Capture the cell that displays the provided text and extract its (X, Y) central coordinate. 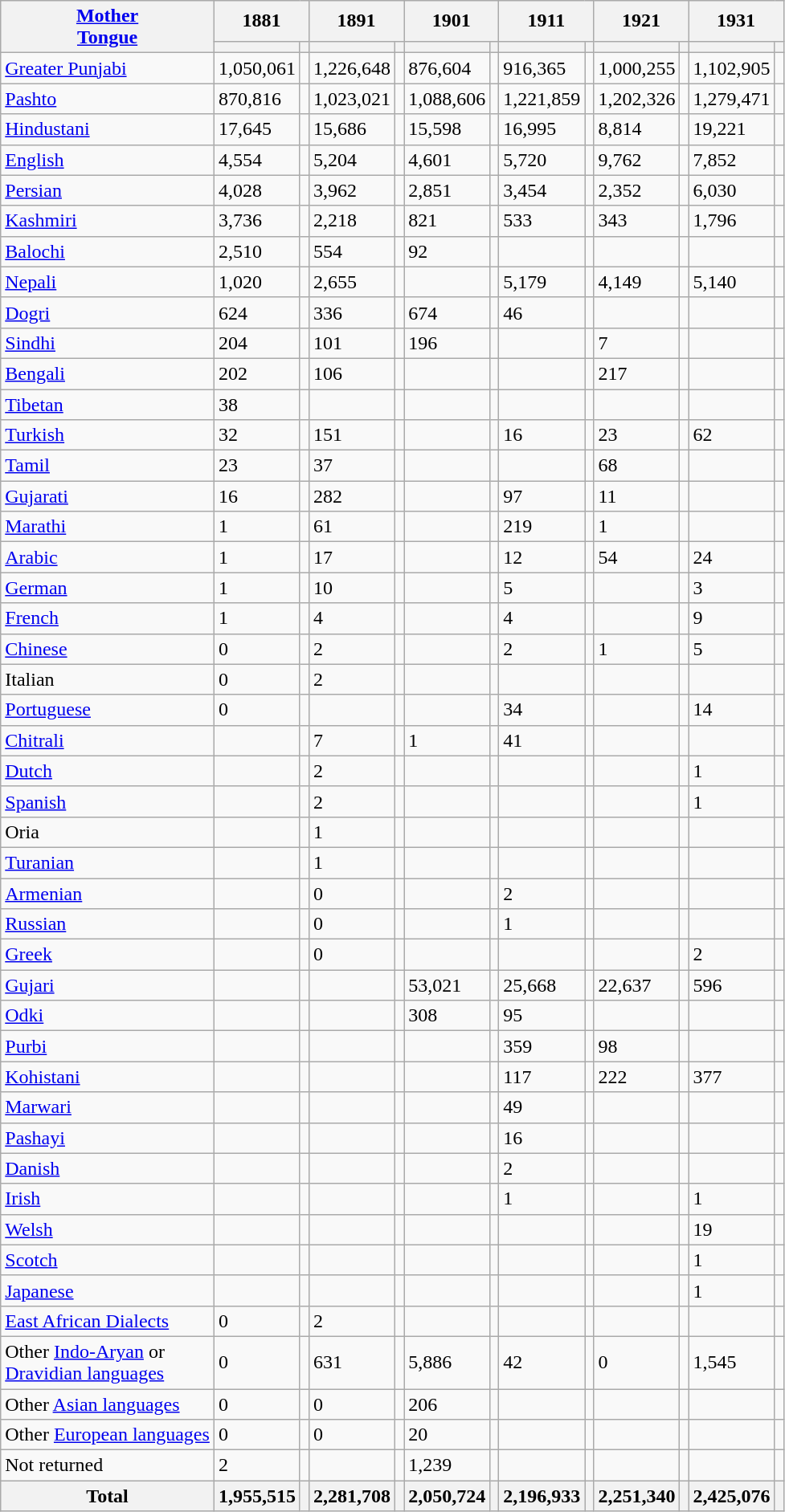
7,852 (731, 160)
2,196,933 (542, 1496)
624 (257, 312)
61 (352, 527)
Dogri (108, 312)
Nepali (108, 282)
Russian (108, 924)
20 (447, 1435)
97 (542, 496)
336 (352, 312)
1,796 (731, 221)
1931 (736, 21)
106 (352, 373)
6,030 (731, 190)
117 (542, 1077)
1,545 (731, 1362)
1,202,326 (636, 99)
Pashayi (108, 1138)
95 (542, 1016)
1,050,061 (257, 68)
Oria (108, 832)
Portuguese (108, 710)
4,149 (636, 282)
2,218 (352, 221)
3,736 (257, 221)
25,668 (542, 985)
5,204 (352, 160)
Danish (108, 1168)
Bengali (108, 373)
22,637 (636, 985)
Purbi (108, 1046)
Tamil (108, 466)
1,226,648 (352, 68)
Gujari (108, 985)
4,554 (257, 160)
2,510 (257, 251)
Marwari (108, 1107)
German (108, 588)
Persian (108, 190)
Chitrali (108, 740)
Gujarati (108, 496)
Other Indo-Aryan orDravidian languages (108, 1362)
217 (636, 373)
554 (352, 251)
3,962 (352, 190)
English (108, 160)
34 (542, 710)
41 (542, 740)
Marathi (108, 527)
19,221 (731, 129)
870,816 (257, 99)
Other Asian languages (108, 1404)
876,604 (447, 68)
Odki (108, 1016)
Armenian (108, 894)
8,814 (636, 129)
14 (731, 710)
2,352 (636, 190)
5,886 (447, 1362)
42 (542, 1362)
38 (257, 404)
Tibetan (108, 404)
1911 (546, 21)
Scotch (108, 1260)
196 (447, 343)
377 (731, 1077)
204 (257, 343)
1,088,606 (447, 99)
37 (352, 466)
Kashmiri (108, 221)
1,239 (447, 1465)
Arabic (108, 557)
46 (542, 312)
219 (542, 527)
1,023,021 (352, 99)
596 (731, 985)
12 (542, 557)
2,281,708 (352, 1496)
Pashto (108, 99)
98 (636, 1046)
2,050,724 (447, 1496)
Hindustani (108, 129)
916,365 (542, 68)
Not returned (108, 1465)
1891 (357, 21)
631 (352, 1362)
1,102,905 (731, 68)
4,028 (257, 190)
10 (352, 588)
49 (542, 1107)
1,279,471 (731, 99)
2,655 (352, 282)
MotherTongue (108, 27)
2,851 (447, 190)
Irish (108, 1199)
68 (636, 466)
4,601 (447, 160)
Spanish (108, 801)
Japanese (108, 1290)
9 (731, 618)
16,995 (542, 129)
Other European languages (108, 1435)
206 (447, 1404)
9,762 (636, 160)
5,179 (542, 282)
Kohistani (108, 1077)
Italian (108, 679)
Dutch (108, 771)
101 (352, 343)
French (108, 618)
Balochi (108, 251)
3,454 (542, 190)
15,598 (447, 129)
1,955,515 (257, 1496)
1901 (452, 21)
359 (542, 1046)
62 (731, 435)
1921 (641, 21)
533 (542, 221)
1,221,859 (542, 99)
15,686 (352, 129)
1881 (261, 21)
5,140 (731, 282)
308 (447, 1016)
17,645 (257, 129)
24 (731, 557)
1,000,255 (636, 68)
343 (636, 221)
Greek (108, 955)
Total (108, 1496)
821 (447, 221)
3 (731, 588)
202 (257, 373)
2,251,340 (636, 1496)
Turkish (108, 435)
1,020 (257, 282)
Greater Punjabi (108, 68)
282 (352, 496)
Chinese (108, 649)
Turanian (108, 862)
2,425,076 (731, 1496)
17 (352, 557)
32 (257, 435)
674 (447, 312)
11 (636, 496)
53,021 (447, 985)
19 (731, 1229)
East African Dialects (108, 1321)
Sindhi (108, 343)
54 (636, 557)
Welsh (108, 1229)
5,720 (542, 160)
151 (352, 435)
222 (636, 1077)
92 (447, 251)
